Scan for the cell matching the given text and deliver its [X, Y] coordinate at center. 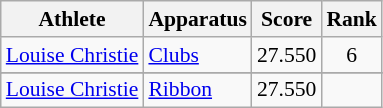
Athlete [72, 19]
Apparatus [197, 19]
6 [352, 55]
Ribbon [197, 90]
Score [286, 19]
Rank [352, 19]
Clubs [197, 55]
